From the cell containing the given text, extract its center point as (x, y) coordinate. 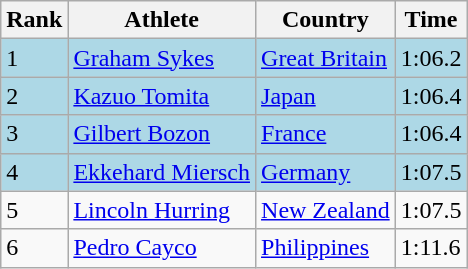
4 (34, 172)
3 (34, 134)
Time (431, 20)
5 (34, 210)
2 (34, 96)
Kazuo Tomita (162, 96)
Philippines (326, 248)
France (326, 134)
Japan (326, 96)
Country (326, 20)
Great Britain (326, 58)
1:06.2 (431, 58)
1 (34, 58)
1:11.6 (431, 248)
Gilbert Bozon (162, 134)
Lincoln Hurring (162, 210)
Rank (34, 20)
Germany (326, 172)
6 (34, 248)
Athlete (162, 20)
Pedro Cayco (162, 248)
Graham Sykes (162, 58)
New Zealand (326, 210)
Ekkehard Miersch (162, 172)
